Scan for the cell matching the given text and deliver its [X, Y] coordinate at center. 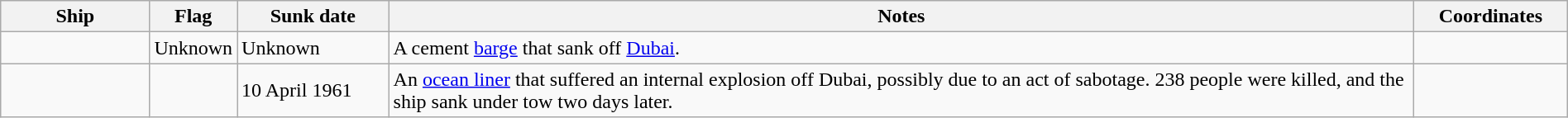
Flag [194, 17]
Coordinates [1491, 17]
10 April 1961 [313, 91]
Ship [75, 17]
Notes [901, 17]
Sunk date [313, 17]
A cement barge that sank off Dubai. [901, 48]
